Capture the cell that displays the provided text and extract its (x, y) central coordinate. 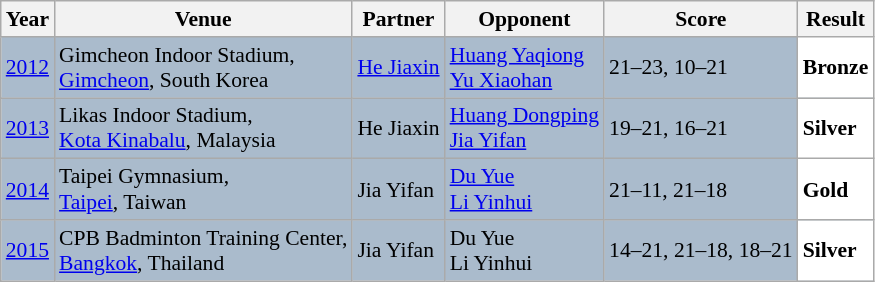
Gold (836, 190)
2015 (28, 250)
19–21, 16–21 (701, 128)
CPB Badminton Training Center,Bangkok, Thailand (203, 250)
Gimcheon Indoor Stadium,Gimcheon, South Korea (203, 68)
Huang Yaqiong Yu Xiaohan (524, 68)
2012 (28, 68)
Likas Indoor Stadium,Kota Kinabalu, Malaysia (203, 128)
21–23, 10–21 (701, 68)
Huang Dongping Jia Yifan (524, 128)
Result (836, 19)
Bronze (836, 68)
2014 (28, 190)
Year (28, 19)
Taipei Gymnasium,Taipei, Taiwan (203, 190)
Opponent (524, 19)
Partner (398, 19)
Score (701, 19)
21–11, 21–18 (701, 190)
Venue (203, 19)
2013 (28, 128)
14–21, 21–18, 18–21 (701, 250)
